Identify which cell holds the provided text, then report its (x, y) central coordinate. 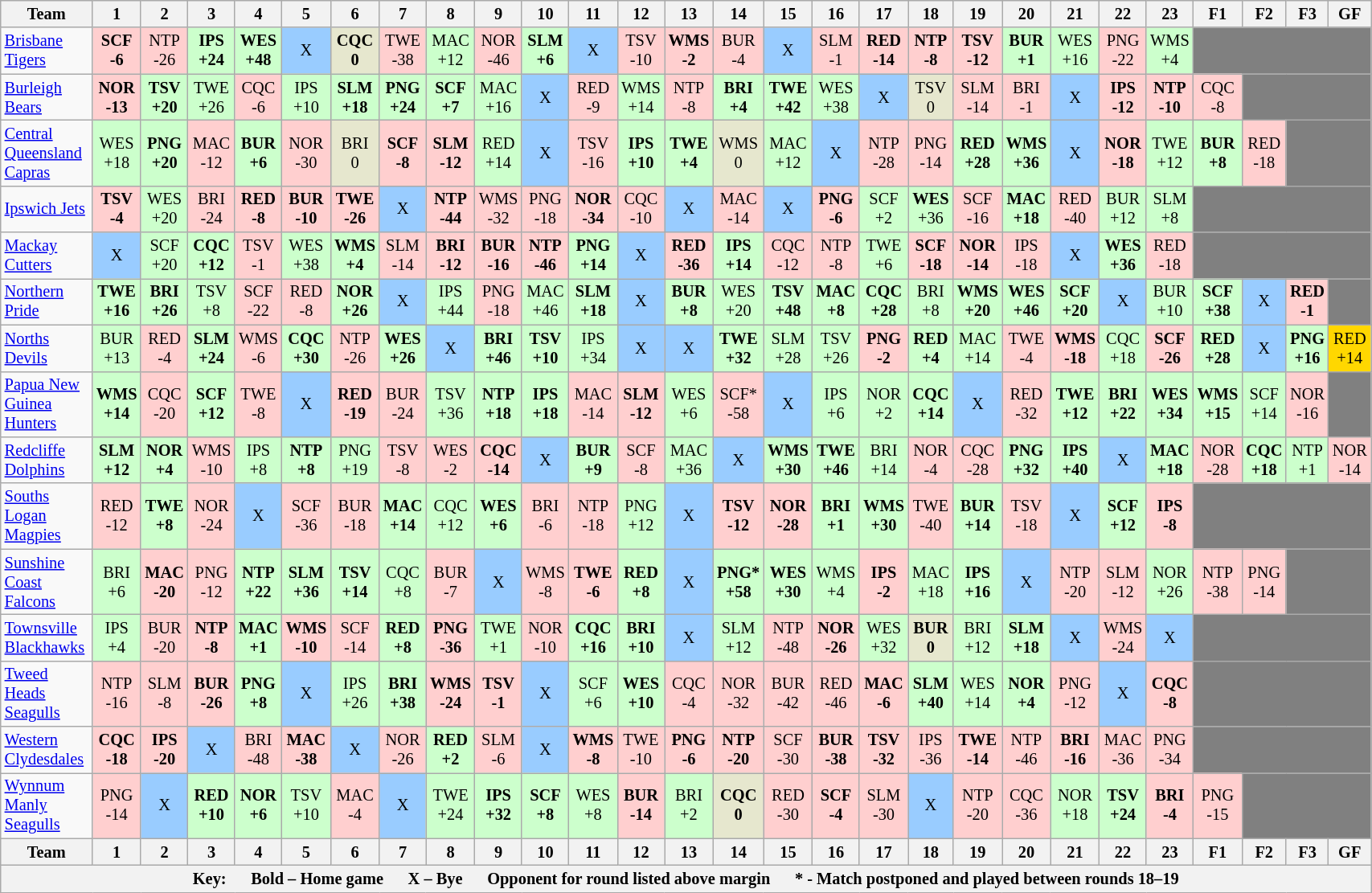
TWE-6 (593, 582)
Mackay Cutters (47, 256)
BUR-10 (307, 209)
SLM-30 (884, 805)
RED-12 (117, 516)
SLM+6 (545, 51)
NTP-48 (788, 637)
IPS-20 (164, 750)
BUR-20 (164, 637)
CQC+16 (593, 637)
BUR+13 (117, 348)
NTP-16 (117, 694)
Northern Pride (47, 301)
BRI+1 (836, 516)
SCF-18 (931, 256)
CQC-10 (641, 209)
PNG+32 (1027, 460)
TSV+48 (788, 301)
Papua New Guinea Hunters (47, 404)
BUR-24 (403, 404)
NOR-13 (117, 97)
TSV-32 (884, 750)
Redcliffe Dolphins (47, 460)
TWE-40 (931, 516)
SCF-22 (258, 301)
TWE+26 (211, 97)
Tweed Heads Seagulls (47, 694)
NTP-38 (1218, 582)
RED-14 (884, 51)
Central Queensland Capras (47, 153)
RED-46 (836, 694)
TSV-18 (1027, 516)
TSV-16 (593, 153)
RED-19 (355, 404)
IPS+14 (738, 256)
CQC+14 (931, 404)
MAC+46 (545, 301)
NTP-18 (593, 516)
IPS+8 (258, 460)
BUR-16 (498, 256)
MAC-38 (307, 750)
BRI+14 (884, 460)
BRI+8 (931, 301)
WES+46 (1027, 301)
IPS-8 (1169, 516)
BRI-48 (258, 750)
WMS-6 (258, 348)
TWE+32 (738, 348)
TWE+42 (788, 97)
MAC+36 (690, 460)
RED+10 (211, 805)
NOR+18 (1075, 805)
SLM+40 (931, 694)
PNG*+58 (738, 582)
NOR-18 (1123, 153)
PNG+16 (1307, 348)
PNG+8 (258, 694)
BRI+46 (498, 348)
TSV+36 (450, 404)
NOR-34 (593, 209)
Townsville Blackhawks (47, 637)
BUR+6 (258, 153)
TWE-38 (403, 51)
BUR-26 (211, 694)
TWE+1 (498, 637)
IPS+40 (1075, 460)
NOR-16 (1307, 404)
TSV+24 (1123, 805)
TSV+8 (211, 301)
IPS+4 (117, 637)
WMS+15 (1218, 404)
PNG-36 (450, 637)
WES+32 (884, 637)
CQC-18 (117, 750)
TWE-14 (977, 750)
TSV+14 (355, 582)
SLM+28 (788, 348)
BUR+10 (1169, 301)
SLM+24 (211, 348)
BRI-1 (1027, 97)
CQC-28 (977, 460)
TWE+16 (117, 301)
SLM-8 (164, 694)
WMS+20 (977, 301)
MAC-6 (884, 694)
BRI+38 (403, 694)
BRI+6 (117, 582)
BUR-14 (641, 805)
RED-36 (690, 256)
NOR+6 (258, 805)
SCF*-58 (738, 404)
PNG-34 (1169, 750)
NOR-30 (307, 153)
WES+18 (117, 153)
RED-1 (1307, 301)
Wynnum Manly Seagulls (47, 805)
WMS-18 (1075, 348)
PNG+12 (641, 516)
SLM-1 (836, 51)
WES+14 (977, 694)
BRI+4 (738, 97)
Brisbane Tigers (47, 51)
SCF-14 (355, 637)
RED+2 (450, 750)
IPS+26 (355, 694)
RED-30 (788, 805)
TSV+20 (164, 97)
IPS+24 (211, 51)
IPS-18 (1027, 256)
TWE+8 (164, 516)
RED-32 (1027, 404)
SCF+38 (1218, 301)
BRI-6 (545, 516)
CQC+28 (884, 301)
IPS-12 (1123, 97)
SCF+7 (450, 97)
BRI-12 (450, 256)
SCF-16 (977, 209)
NTP-28 (884, 153)
BRI-4 (1169, 805)
NTP-10 (1169, 97)
MAC+8 (836, 301)
NTP+18 (498, 404)
TSV+26 (836, 348)
NOR-24 (211, 516)
WES+10 (641, 694)
BUR-7 (450, 582)
NTP+1 (1307, 460)
SLM-6 (498, 750)
PNG-15 (1218, 805)
Western Clydesdales (47, 750)
Souths Logan Magpies (47, 516)
BUR-18 (355, 516)
SCF+14 (1263, 404)
BUR+1 (1027, 51)
SLM+8 (1169, 209)
NOR-10 (545, 637)
WES-2 (450, 460)
SCF+2 (884, 209)
BUR-42 (788, 694)
CQC-6 (258, 97)
IPS+32 (498, 805)
SCF-26 (1169, 348)
BRI+10 (641, 637)
SLM+36 (307, 582)
Burleigh Bears (47, 97)
BRI-24 (211, 209)
IPS+6 (836, 404)
RED+4 (931, 348)
MAC-36 (1123, 750)
PNG+19 (355, 460)
WES+34 (1169, 404)
TWE+46 (836, 460)
BRI0 (355, 153)
SCF+8 (545, 805)
WES+30 (788, 582)
SCF+6 (593, 694)
BRI-16 (1075, 750)
TWE+6 (884, 256)
NTP-44 (450, 209)
WES+8 (593, 805)
TWE+24 (450, 805)
SCF-30 (788, 750)
IPS+16 (977, 582)
MAC+16 (498, 97)
WES+26 (403, 348)
BRI+22 (1123, 404)
TWE-10 (641, 750)
RED-40 (1075, 209)
TWE+4 (690, 153)
MAC+1 (258, 637)
TSV0 (931, 97)
BUR+12 (1123, 209)
Sunshine Coast Falcons (47, 582)
NOR-4 (931, 460)
Key: Bold – Home game X – Bye Opponent for round listed above margin * - Match postponed and played between rounds 18–19 (686, 879)
Norths Devils (47, 348)
SCF-6 (117, 51)
BUR-4 (738, 51)
BRI+12 (977, 637)
TWE-26 (355, 209)
WMS0 (738, 153)
IPS+44 (450, 301)
PNG-22 (1123, 51)
WES+48 (258, 51)
PNG+14 (593, 256)
WMS-32 (498, 209)
IPS+18 (545, 404)
IPS-36 (931, 750)
PNG-2 (884, 348)
NTP+8 (307, 460)
TWE-8 (258, 404)
Ipswich Jets (47, 209)
SCF-4 (836, 805)
TWE-4 (1027, 348)
MAC-12 (211, 153)
CQC-4 (690, 694)
CQC+30 (307, 348)
BUR+14 (977, 516)
PNG+24 (403, 97)
RED-4 (164, 348)
WMS-2 (690, 51)
PNG+20 (164, 153)
CQC-36 (1027, 805)
BUR-38 (836, 750)
MAC-4 (355, 805)
TSV-4 (117, 209)
NOR-46 (498, 51)
SCF-36 (307, 516)
CQC-12 (788, 256)
NOR+2 (884, 404)
WES+16 (1075, 51)
IPS-2 (884, 582)
CQC+8 (403, 582)
TSV-8 (403, 460)
BUR+9 (593, 460)
IPS+34 (593, 348)
BRI+26 (164, 301)
RED-9 (593, 97)
BUR0 (931, 637)
NTP+22 (258, 582)
CQC-14 (498, 460)
CQC-20 (164, 404)
BRI+2 (690, 805)
WMS+36 (1027, 153)
TSV-10 (641, 51)
MAC-20 (164, 582)
NOR-32 (738, 694)
